Search for the cell housing the specified text and yield its [X, Y] center coordinate. 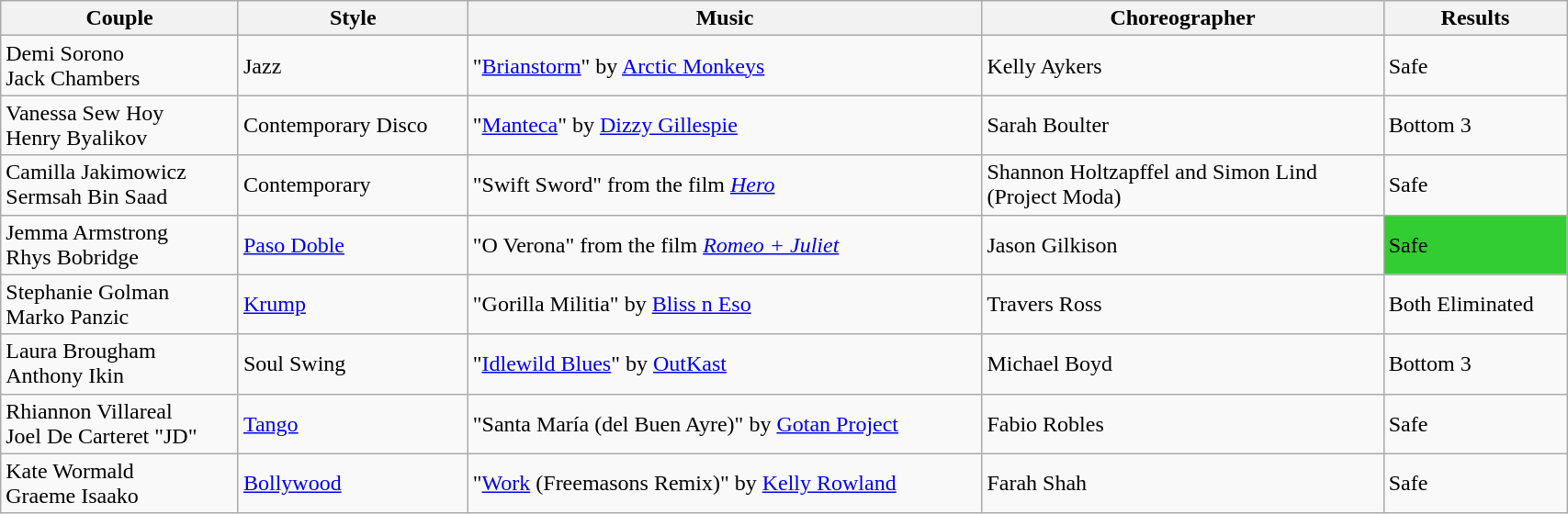
Kate WormaldGraeme Isaako [119, 483]
Soul Swing [353, 363]
Music [725, 18]
"Brianstorm" by Arctic Monkeys [725, 66]
Results [1475, 18]
Camilla Jakimowicz Sermsah Bin Saad [119, 185]
Demi Sorono Jack Chambers [119, 66]
Contemporary [353, 185]
Bollywood [353, 483]
Jason Gilkison [1183, 244]
Jazz [353, 66]
Shannon Holtzapffel and Simon Lind(Project Moda) [1183, 185]
Contemporary Disco [353, 125]
Laura BroughamAnthony Ikin [119, 363]
"Idlewild Blues" by OutKast [725, 363]
Choreographer [1183, 18]
"Work (Freemasons Remix)" by Kelly Rowland [725, 483]
Jemma Armstrong Rhys Bobridge [119, 244]
Michael Boyd [1183, 363]
Fabio Robles [1183, 424]
Sarah Boulter [1183, 125]
Rhiannon VillarealJoel De Carteret "JD" [119, 424]
Travers Ross [1183, 305]
Paso Doble [353, 244]
Couple [119, 18]
"Manteca" by Dizzy Gillespie [725, 125]
Farah Shah [1183, 483]
Stephanie Golman Marko Panzic [119, 305]
Kelly Aykers [1183, 66]
Both Eliminated [1475, 305]
"Gorilla Militia" by Bliss n Eso [725, 305]
"Santa María (del Buen Ayre)" by Gotan Project [725, 424]
Style [353, 18]
Krump [353, 305]
"O Verona" from the film Romeo + Juliet [725, 244]
"Swift Sword" from the film Hero [725, 185]
Vanessa Sew Hoy Henry Byalikov [119, 125]
Tango [353, 424]
